Search for the cell housing the specified text and yield its [X, Y] center coordinate. 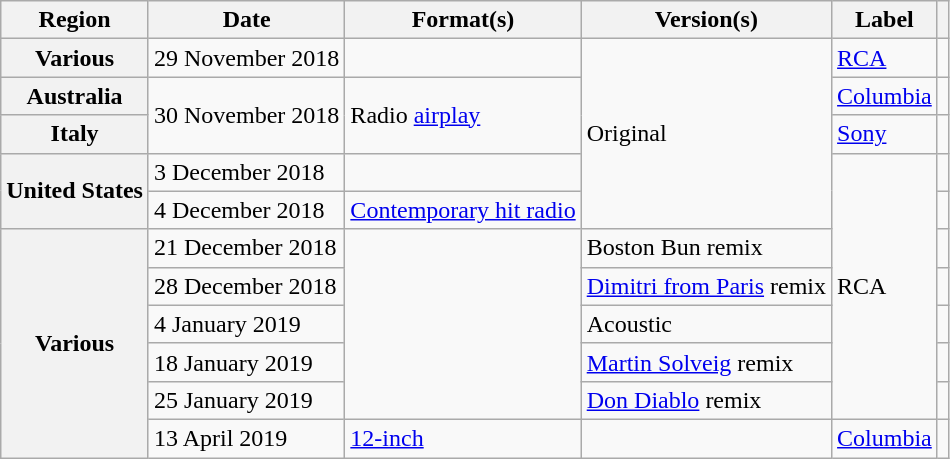
21 December 2018 [246, 248]
25 January 2019 [246, 400]
United States [75, 191]
Acoustic [706, 324]
28 December 2018 [246, 286]
4 December 2018 [246, 210]
30 November 2018 [246, 115]
Boston Bun remix [706, 248]
Dimitri from Paris remix [706, 286]
Australia [75, 96]
Contemporary hit radio [463, 210]
12-inch [463, 438]
4 January 2019 [246, 324]
29 November 2018 [246, 58]
Don Diablo remix [706, 400]
13 April 2019 [246, 438]
Italy [75, 134]
Version(s) [706, 20]
Original [706, 134]
Radio airplay [463, 115]
Martin Solveig remix [706, 362]
3 December 2018 [246, 172]
Format(s) [463, 20]
18 January 2019 [246, 362]
Label [885, 20]
Sony [885, 134]
Date [246, 20]
Region [75, 20]
